Detect which cell encompasses the target text, then output its [X, Y] center coordinate. 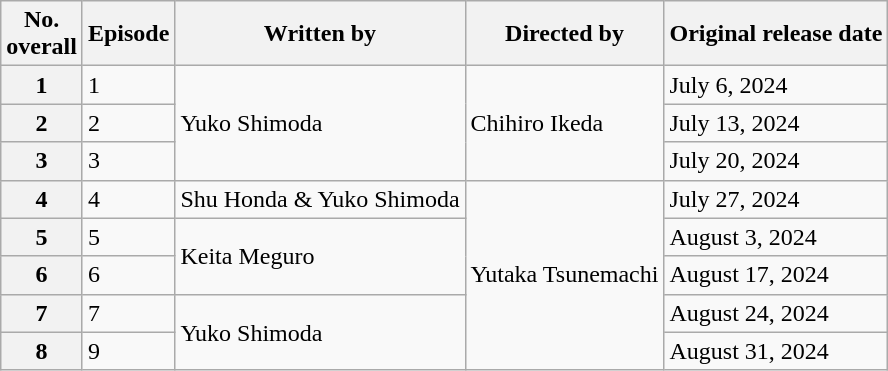
Shu Honda & Yuko Shimoda [320, 199]
Yutaka Tsunemachi [564, 275]
Written by [320, 34]
Keita Meguro [320, 256]
July 13, 2024 [776, 123]
August 31, 2024 [776, 351]
July 6, 2024 [776, 85]
July 20, 2024 [776, 161]
Original release date [776, 34]
8 [42, 351]
No.overall [42, 34]
Chihiro Ikeda [564, 123]
August 24, 2024 [776, 313]
August 17, 2024 [776, 275]
Directed by [564, 34]
July 27, 2024 [776, 199]
Episode [128, 34]
9 [128, 351]
August 3, 2024 [776, 237]
